Search for the cell housing the specified text and yield its [X, Y] center coordinate. 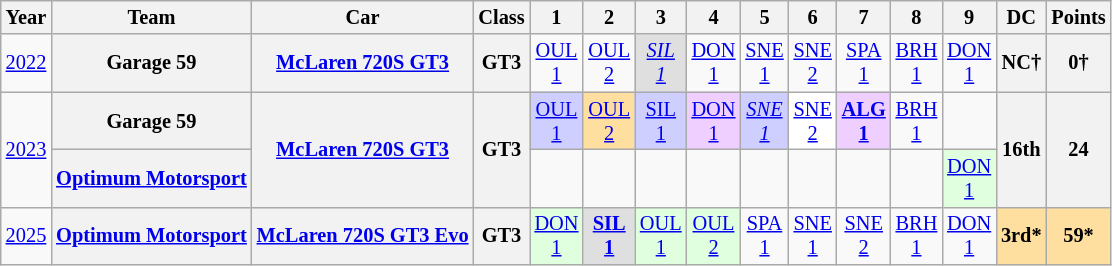
Class [501, 17]
1 [557, 17]
2023 [26, 150]
3 [661, 17]
5 [764, 17]
DC [1021, 17]
59* [1078, 236]
9 [969, 17]
8 [917, 17]
Points [1078, 17]
Team [152, 17]
16th [1021, 150]
6 [813, 17]
2022 [26, 63]
NC† [1021, 63]
2025 [26, 236]
24 [1078, 150]
0† [1078, 63]
4 [714, 17]
2 [609, 17]
7 [864, 17]
Year [26, 17]
Car [363, 17]
ALG1 [864, 121]
McLaren 720S GT3 Evo [363, 236]
3rd* [1021, 236]
